Pinpoint the cell where the given text exists, returning its [x, y] midpoint coordinate. 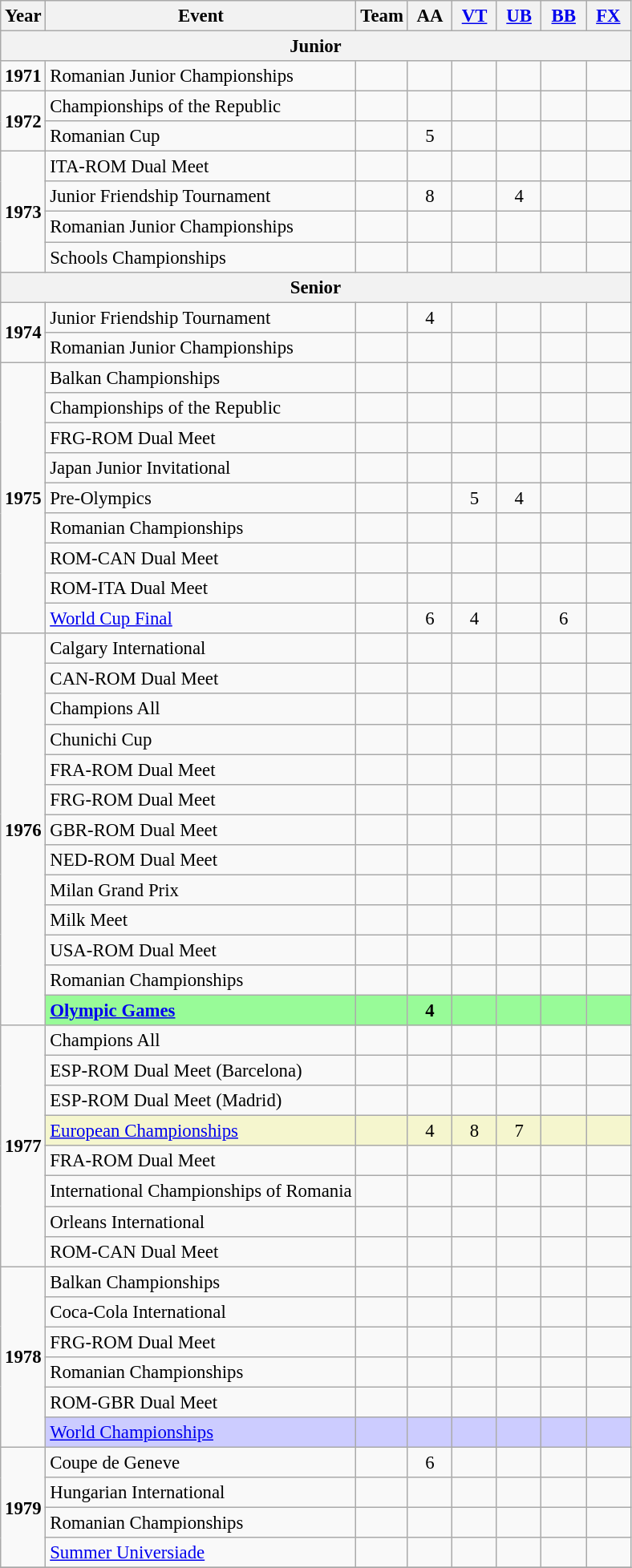
Coca-Cola International [201, 1311]
Milan Grand Prix [201, 890]
Junior [316, 46]
Senior [316, 287]
Event [201, 16]
Milk Meet [201, 920]
World Championships [201, 1433]
ROM-ITA Dual Meet [201, 588]
UB [519, 16]
7 [519, 1131]
Olympic Games [201, 1011]
1975 [23, 498]
Chunichi Cup [201, 739]
VT [475, 16]
1977 [23, 1146]
Calgary International [201, 649]
Summer Universiade [201, 1553]
1979 [23, 1507]
Schools Championships [201, 257]
Team [382, 16]
Hungarian International [201, 1493]
BB [564, 16]
Pre-Olympics [201, 498]
1974 [23, 332]
Japan Junior Invitational [201, 468]
NED-ROM Dual Meet [201, 860]
1971 [23, 76]
Coupe de Geneve [201, 1462]
GBR-ROM Dual Meet [201, 830]
ROM-GBR Dual Meet [201, 1402]
World Cup Final [201, 619]
1976 [23, 829]
ITA-ROM Dual Meet [201, 167]
1973 [23, 212]
CAN-ROM Dual Meet [201, 679]
1978 [23, 1357]
European Championships [201, 1131]
FX [609, 16]
AA [430, 16]
Year [23, 16]
International Championships of Romania [201, 1191]
1972 [23, 122]
Romanian Cup [201, 136]
ESP-ROM Dual Meet (Madrid) [201, 1101]
USA-ROM Dual Meet [201, 950]
Orleans International [201, 1222]
ESP-ROM Dual Meet (Barcelona) [201, 1071]
